Pinpoint the cell where the given text exists, returning its (x, y) midpoint coordinate. 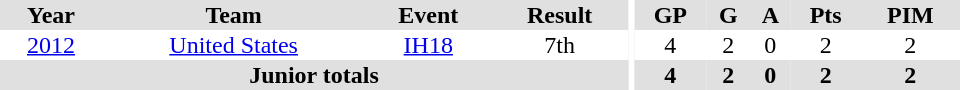
GP (670, 15)
United States (234, 45)
G (728, 15)
Event (428, 15)
7th (560, 45)
Year (51, 15)
Junior totals (314, 75)
A (770, 15)
IH18 (428, 45)
2012 (51, 45)
PIM (910, 15)
Result (560, 15)
Pts (826, 15)
Team (234, 15)
